Identify which cell holds the provided text, then report its [x, y] central coordinate. 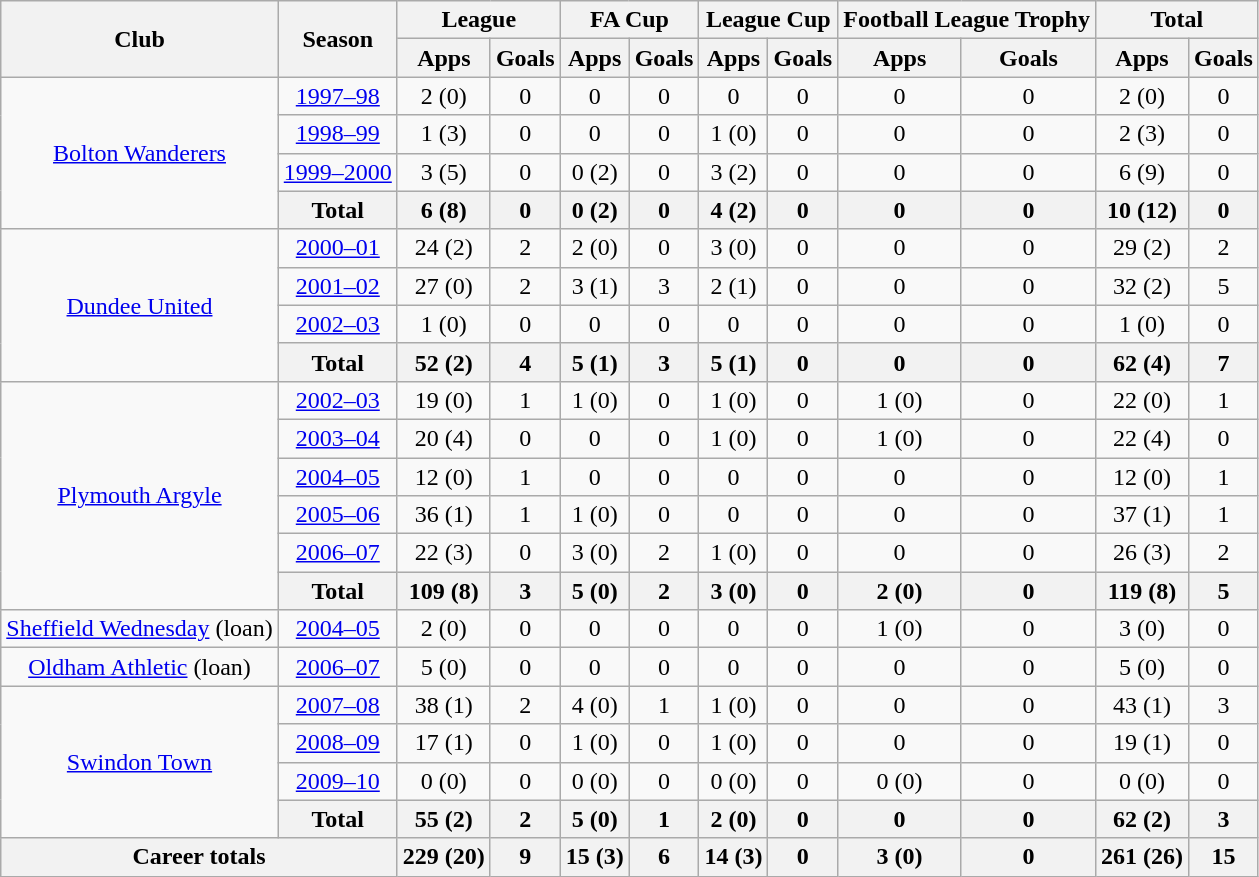
62 (4) [1142, 362]
29 (2) [1142, 248]
1998–99 [338, 134]
22 (3) [444, 553]
6 [664, 857]
Season [338, 39]
FA Cup [630, 20]
9 [525, 857]
22 (4) [1142, 438]
3 (1) [594, 286]
Career totals [200, 857]
10 (12) [1142, 210]
7 [1224, 362]
27 (0) [444, 286]
2001–02 [338, 286]
26 (3) [1142, 553]
55 (2) [444, 819]
6 (9) [1142, 172]
4 [525, 362]
20 (4) [444, 438]
19 (1) [1142, 743]
2000–01 [338, 248]
Bolton Wanderers [140, 153]
38 (1) [444, 705]
229 (20) [444, 857]
15 [1224, 857]
22 (0) [1142, 400]
3 (5) [444, 172]
32 (2) [1142, 286]
4 (2) [734, 210]
24 (2) [444, 248]
Plymouth Argyle [140, 495]
2008–09 [338, 743]
43 (1) [1142, 705]
62 (2) [1142, 819]
1999–2000 [338, 172]
Dundee United [140, 305]
Football League Trophy [967, 20]
52 (2) [444, 362]
League Cup [768, 20]
2005–06 [338, 515]
Swindon Town [140, 762]
4 (0) [594, 705]
2 (1) [734, 286]
37 (1) [1142, 515]
19 (0) [444, 400]
1 (3) [444, 134]
3 (2) [734, 172]
15 (3) [594, 857]
14 (3) [734, 857]
2 (3) [1142, 134]
6 (8) [444, 210]
17 (1) [444, 743]
League [478, 20]
261 (26) [1142, 857]
2007–08 [338, 705]
109 (8) [444, 591]
Club [140, 39]
1997–98 [338, 96]
36 (1) [444, 515]
119 (8) [1142, 591]
2003–04 [338, 438]
2009–10 [338, 781]
Oldham Athletic (loan) [140, 667]
Sheffield Wednesday (loan) [140, 629]
